Output the (x, y) coordinate of the center of the cell containing the given text.  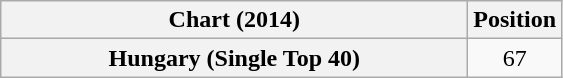
67 (515, 58)
Position (515, 20)
Hungary (Single Top 40) (234, 58)
Chart (2014) (234, 20)
